From the cell containing the given text, extract its center point as (X, Y) coordinate. 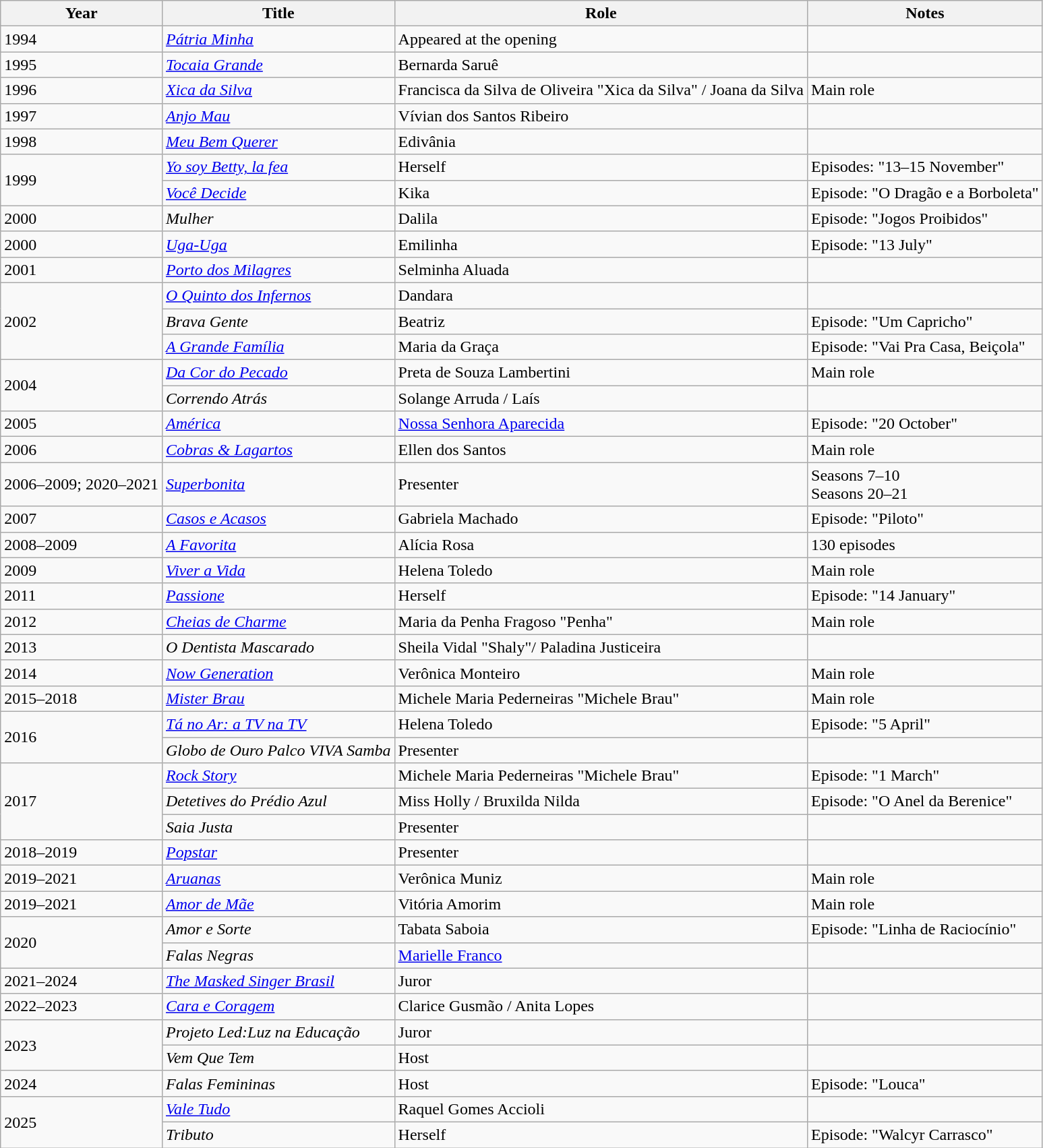
Vitória Amorim (601, 904)
Nossa Senhora Aparecida (601, 424)
Episode: "Walcyr Carrasco" (925, 1135)
Episode: "14 January" (925, 596)
Tributo (278, 1135)
Title (278, 13)
Episode: "O Anel da Berenice" (925, 802)
Viver a Vida (278, 570)
Rock Story (278, 776)
2009 (82, 570)
Superbonita (278, 484)
Miss Holly / Bruxilda Nilda (601, 802)
O Quinto dos Infernos (278, 295)
2011 (82, 596)
Brava Gente (278, 322)
2020 (82, 942)
Tá no Ar: a TV na TV (278, 724)
Bernarda Saruê (601, 65)
2017 (82, 802)
Raquel Gomes Accioli (601, 1109)
Episode: "5 April" (925, 724)
Kika (601, 193)
Episode: "13 July" (925, 244)
Episode: "Louca" (925, 1083)
2022–2023 (82, 1006)
Beatriz (601, 322)
2005 (82, 424)
Cobras & Lagartos (278, 450)
1995 (82, 65)
2018–2019 (82, 853)
Yo soy Betty, la fea (278, 167)
Falas Femininas (278, 1083)
Alícia Rosa (601, 545)
2013 (82, 647)
Correndo Atrás (278, 398)
Episode: "Jogos Proibidos" (925, 218)
Episode: "Piloto" (925, 519)
2002 (82, 321)
Marielle Franco (601, 955)
Now Generation (278, 673)
Verônica Muniz (601, 878)
2001 (82, 270)
Verônica Monteiro (601, 673)
Episode: "O Dragão e a Borboleta" (925, 193)
2024 (82, 1083)
Cheias de Charme (278, 622)
1994 (82, 39)
Cara e Coragem (278, 1006)
2016 (82, 737)
2006–2009; 2020–2021 (82, 484)
A Favorita (278, 545)
Passione (278, 596)
Porto dos Milagres (278, 270)
Ellen dos Santos (601, 450)
Francisca da Silva de Oliveira "Xica da Silva" / Joana da Silva (601, 90)
The Masked Singer Brasil (278, 981)
2014 (82, 673)
2008–2009 (82, 545)
1999 (82, 180)
1998 (82, 142)
Saia Justa (278, 827)
Year (82, 13)
Globo de Ouro Palco VIVA Samba (278, 750)
1996 (82, 90)
Episode: "Um Capricho" (925, 322)
1997 (82, 116)
Episode: "Vai Pra Casa, Beiçola" (925, 347)
Emilinha (601, 244)
Falas Negras (278, 955)
Casos e Acasos (278, 519)
2004 (82, 386)
Preta de Souza Lambertini (601, 373)
Dandara (601, 295)
Seasons 7–10Seasons 20–21 (925, 484)
Anjo Mau (278, 116)
Sheila Vidal "Shaly"/ Paladina Justiceira (601, 647)
Aruanas (278, 878)
Vívian dos Santos Ribeiro (601, 116)
Uga-Uga (278, 244)
Maria da Penha Fragoso "Penha" (601, 622)
2025 (82, 1122)
Gabriela Machado (601, 519)
Tocaia Grande (278, 65)
2012 (82, 622)
Dalila (601, 218)
O Dentista Mascarado (278, 647)
Você Decide (278, 193)
2023 (82, 1045)
Amor e Sorte (278, 930)
Role (601, 13)
Notes (925, 13)
América (278, 424)
Appeared at the opening (601, 39)
130 episodes (925, 545)
Episodes: "13–15 November" (925, 167)
Selminha Aluada (601, 270)
Episode: "20 October" (925, 424)
2015–2018 (82, 698)
Maria da Graça (601, 347)
Vale Tudo (278, 1109)
2021–2024 (82, 981)
Tabata Saboia (601, 930)
Pátria Minha (278, 39)
Popstar (278, 853)
Da Cor do Pecado (278, 373)
Detetives do Prédio Azul (278, 802)
2006 (82, 450)
Vem Que Tem (278, 1058)
Episode: "1 March" (925, 776)
Mulher (278, 218)
Meu Bem Querer (278, 142)
Projeto Led:Luz na Educação (278, 1032)
Xica da Silva (278, 90)
Solange Arruda / Laís (601, 398)
A Grande Família (278, 347)
Clarice Gusmão / Anita Lopes (601, 1006)
Amor de Mãe (278, 904)
Episode: "Linha de Raciocínio" (925, 930)
Edivânia (601, 142)
Mister Brau (278, 698)
2007 (82, 519)
